Scan for the cell matching the given text and deliver its [x, y] coordinate at center. 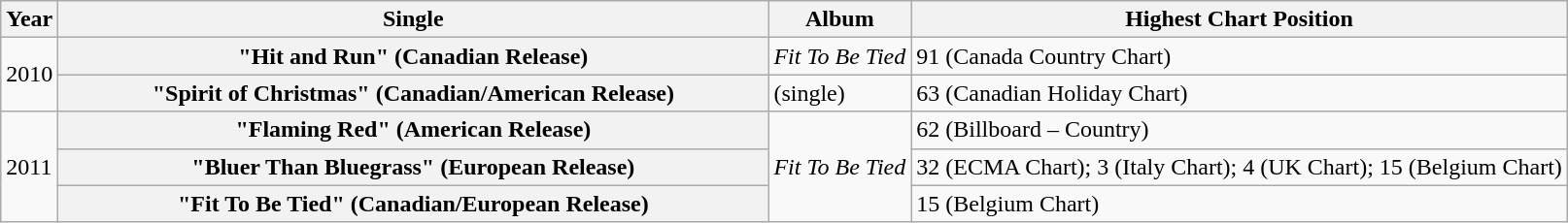
91 (Canada Country Chart) [1240, 56]
2011 [29, 167]
"Flaming Red" (American Release) [414, 130]
62 (Billboard – Country) [1240, 130]
Highest Chart Position [1240, 19]
Single [414, 19]
"Bluer Than Bluegrass" (European Release) [414, 167]
"Fit To Be Tied" (Canadian/European Release) [414, 204]
"Spirit of Christmas" (Canadian/American Release) [414, 93]
Year [29, 19]
"Hit and Run" (Canadian Release) [414, 56]
2010 [29, 75]
15 (Belgium Chart) [1240, 204]
63 (Canadian Holiday Chart) [1240, 93]
32 (ECMA Chart); 3 (Italy Chart); 4 (UK Chart); 15 (Belgium Chart) [1240, 167]
Album [839, 19]
(single) [839, 93]
